Detect which cell encompasses the target text, then output its (x, y) center coordinate. 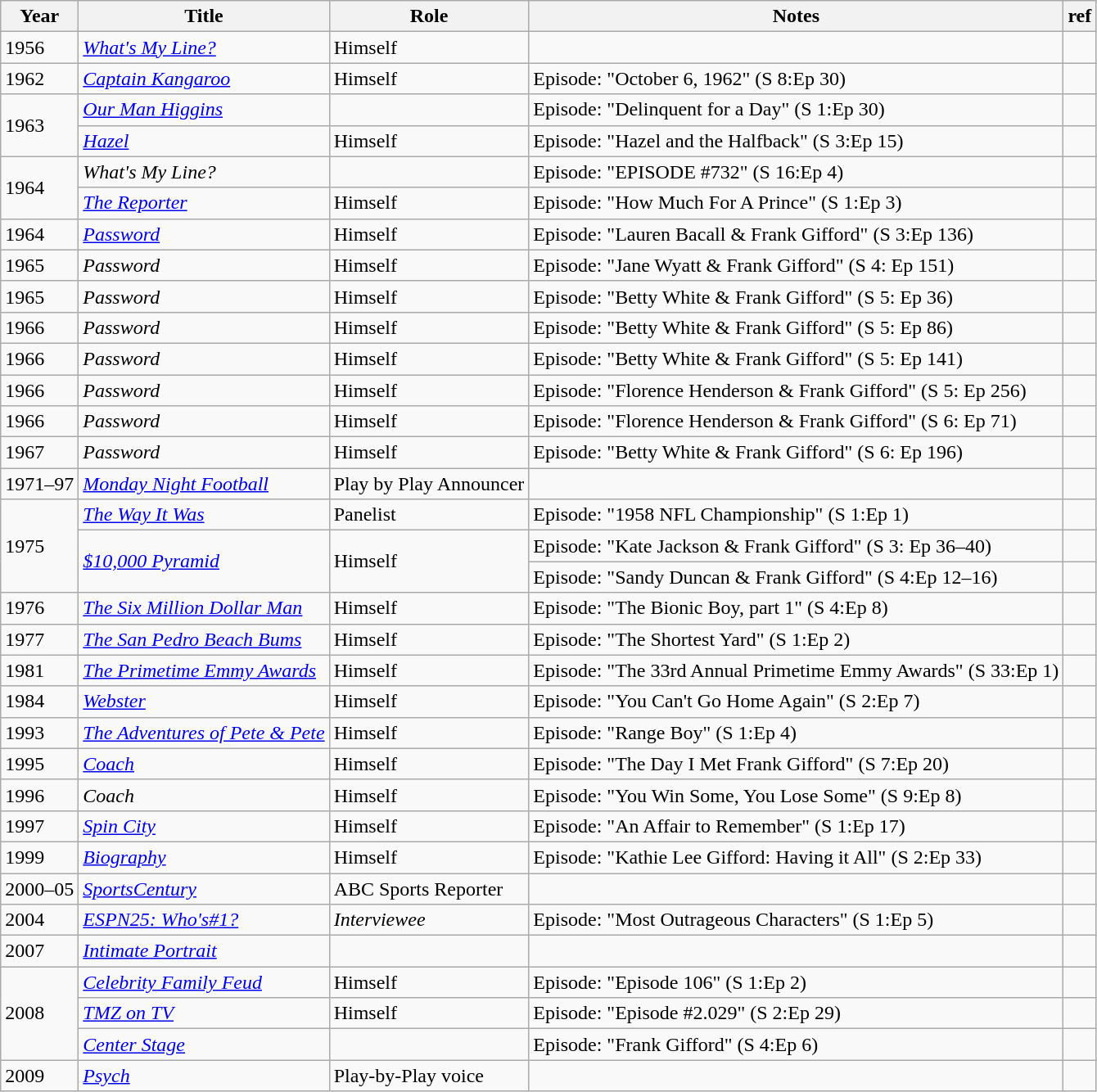
Episode: "Florence Henderson & Frank Gifford" (S 5: Ep 256) (796, 390)
Episode: "Lauren Bacall & Frank Gifford" (S 3:Ep 136) (796, 234)
Panelist (429, 515)
Episode: "Sandy Duncan & Frank Gifford" (S 4:Ep 12–16) (796, 577)
Episode: "Most Outrageous Characters" (S 1:Ep 5) (796, 920)
Year (39, 16)
2000–05 (39, 888)
1995 (39, 764)
Episode: "October 6, 1962" (S 8:Ep 30) (796, 79)
ref (1080, 16)
2008 (39, 1013)
Play-by-Play voice (429, 1076)
Episode: "Delinquent for a Day" (S 1:Ep 30) (796, 110)
Intimate Portrait (204, 951)
The Adventures of Pete & Pete (204, 733)
TMZ on TV (204, 1013)
The Six Million Dollar Man (204, 608)
Episode: "Kate Jackson & Frank Gifford" (S 3: Ep 36–40) (796, 546)
Episode: "The 33rd Annual Primetime Emmy Awards" (S 33:Ep 1) (796, 670)
Episode: "Range Boy" (S 1:Ep 4) (796, 733)
ABC Sports Reporter (429, 888)
2007 (39, 951)
1984 (39, 702)
Episode: "How Much For A Prince" (S 1:Ep 3) (796, 203)
Captain Kangaroo (204, 79)
2009 (39, 1076)
Role (429, 16)
1956 (39, 47)
Center Stage (204, 1045)
1976 (39, 608)
1996 (39, 795)
Episode: "Kathie Lee Gifford: Having it All" (S 2:Ep 33) (796, 857)
Psych (204, 1076)
1975 (39, 546)
Celebrity Family Feud (204, 982)
Hazel (204, 141)
1999 (39, 857)
1993 (39, 733)
1962 (39, 79)
Episode: "1958 NFL Championship" (S 1:Ep 1) (796, 515)
The Primetime Emmy Awards (204, 670)
Episode: "The Bionic Boy, part 1" (S 4:Ep 8) (796, 608)
Notes (796, 16)
1963 (39, 125)
Play by Play Announcer (429, 484)
Episode: "You Can't Go Home Again" (S 2:Ep 7) (796, 702)
The Reporter (204, 203)
Episode: "Episode 106" (S 1:Ep 2) (796, 982)
Episode: "EPISODE #732" (S 16:Ep 4) (796, 172)
Biography (204, 857)
2004 (39, 920)
The Way It Was (204, 515)
Episode: "Episode #2.029" (S 2:Ep 29) (796, 1013)
Webster (204, 702)
Episode: "Jane Wyatt & Frank Gifford" (S 4: Ep 151) (796, 265)
1997 (39, 826)
Episode: "An Affair to Remember" (S 1:Ep 17) (796, 826)
Episode: "Betty White & Frank Gifford" (S 5: Ep 36) (796, 296)
Episode: "Florence Henderson & Frank Gifford" (S 6: Ep 71) (796, 422)
1981 (39, 670)
Title (204, 16)
1977 (39, 639)
Spin City (204, 826)
1971–97 (39, 484)
SportsCentury (204, 888)
Episode: "Betty White & Frank Gifford" (S 5: Ep 141) (796, 359)
Monday Night Football (204, 484)
$10,000 Pyramid (204, 562)
Episode: "The Shortest Yard" (S 1:Ep 2) (796, 639)
Interviewee (429, 920)
1967 (39, 453)
Episode: "You Win Some, You Lose Some" (S 9:Ep 8) (796, 795)
ESPN25: Who's#1? (204, 920)
Episode: "Hazel and the Halfback" (S 3:Ep 15) (796, 141)
The San Pedro Beach Bums (204, 639)
Episode: "Betty White & Frank Gifford" (S 5: Ep 86) (796, 327)
Episode: "Betty White & Frank Gifford" (S 6: Ep 196) (796, 453)
Episode: "The Day I Met Frank Gifford" (S 7:Ep 20) (796, 764)
Our Man Higgins (204, 110)
Episode: "Frank Gifford" (S 4:Ep 6) (796, 1045)
